Identify which cell holds the provided text, then report its [X, Y] central coordinate. 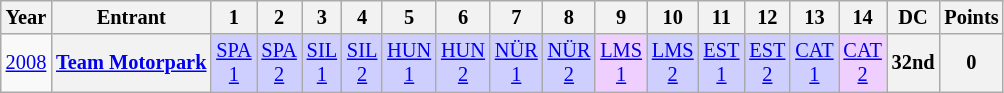
11 [721, 17]
Entrant [131, 17]
HUN2 [463, 63]
32nd [914, 63]
9 [621, 17]
Team Motorpark [131, 63]
12 [767, 17]
Points [971, 17]
2 [280, 17]
LMS1 [621, 63]
10 [673, 17]
6 [463, 17]
SPA1 [234, 63]
DC [914, 17]
LMS2 [673, 63]
EST2 [767, 63]
14 [862, 17]
7 [516, 17]
3 [322, 17]
HUN1 [409, 63]
SPA2 [280, 63]
Year [26, 17]
0 [971, 63]
EST1 [721, 63]
1 [234, 17]
CAT1 [814, 63]
8 [570, 17]
SIL1 [322, 63]
4 [362, 17]
2008 [26, 63]
NÜR2 [570, 63]
SIL2 [362, 63]
NÜR1 [516, 63]
5 [409, 17]
CAT2 [862, 63]
13 [814, 17]
